Detect which cell encompasses the target text, then output its (X, Y) center coordinate. 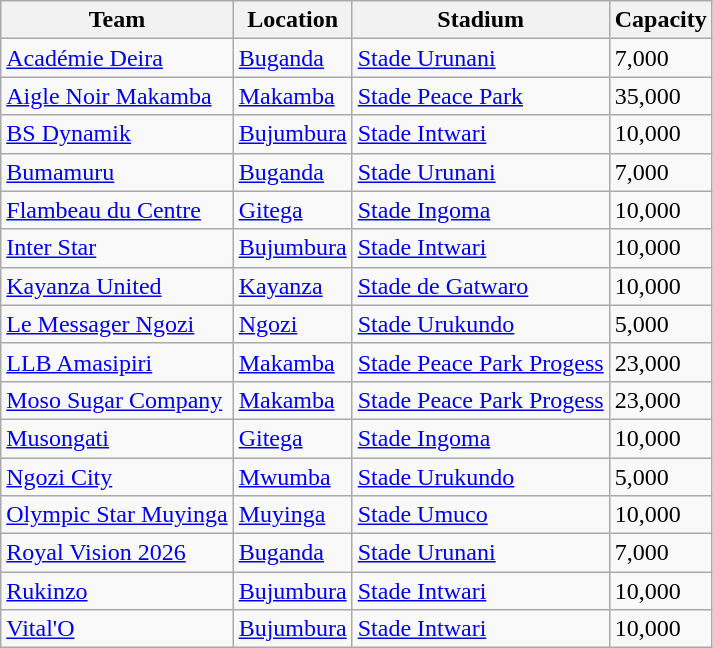
35,000 (660, 96)
Location (292, 20)
Aigle Noir Makamba (117, 96)
Olympic Star Muyinga (117, 515)
Le Messager Ngozi (117, 324)
Kayanza United (117, 286)
Ngozi (292, 324)
Stade de Gatwaro (480, 286)
Stade Umuco (480, 515)
Royal Vision 2026 (117, 553)
Capacity (660, 20)
Team (117, 20)
Vital'O (117, 629)
Flambeau du Centre (117, 210)
Inter Star (117, 248)
Moso Sugar Company (117, 400)
Stade Peace Park (480, 96)
Mwumba (292, 477)
Académie Deira (117, 58)
Ngozi City (117, 477)
Musongati (117, 438)
Rukinzo (117, 591)
BS Dynamik (117, 134)
Bumamuru (117, 172)
Stadium (480, 20)
Muyinga (292, 515)
Kayanza (292, 286)
LLB Amasipiri (117, 362)
